Provide the (x, y) coordinate of the cell's center where the given text is located.  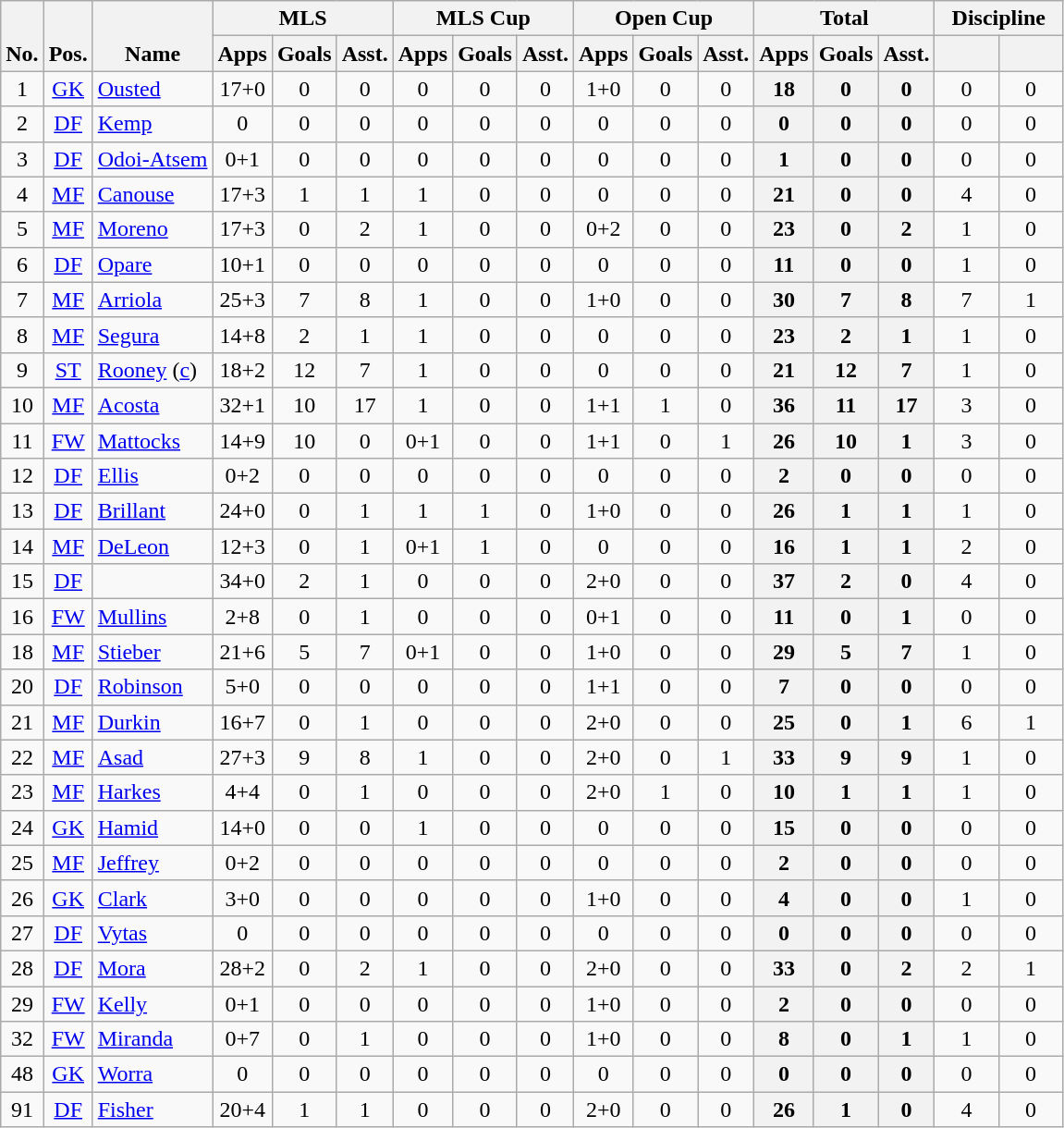
37 (784, 582)
DeLeon (153, 546)
32 (22, 1039)
Canouse (153, 194)
28+2 (242, 968)
30 (784, 300)
48 (22, 1074)
Miranda (153, 1039)
Hamid (153, 828)
10+1 (242, 264)
Mattocks (153, 441)
27+3 (242, 757)
14 (22, 546)
2+8 (242, 617)
3+0 (242, 898)
0+7 (242, 1039)
16+7 (242, 722)
14+9 (242, 441)
24+0 (242, 511)
Clark (153, 898)
Acosta (153, 405)
Odoi-Atsem (153, 159)
25+3 (242, 300)
Worra (153, 1074)
Rooney (c) (153, 370)
MLS Cup (483, 18)
Mora (153, 968)
91 (22, 1110)
Segura (153, 335)
32+1 (242, 405)
Total (845, 18)
Pos. (68, 36)
14+0 (242, 828)
Kelly (153, 1003)
MLS (303, 18)
Robinson (153, 687)
Kemp (153, 124)
18+2 (242, 370)
Ellis (153, 476)
Name (153, 36)
21+6 (242, 652)
5+0 (242, 687)
ST (68, 370)
Durkin (153, 722)
Moreno (153, 229)
28 (22, 968)
22 (22, 757)
Arriola (153, 300)
36 (784, 405)
17+0 (242, 89)
27 (22, 933)
34+0 (242, 582)
Fisher (153, 1110)
Brillant (153, 511)
4+4 (242, 792)
20+4 (242, 1110)
13 (22, 511)
12+3 (242, 546)
Ousted (153, 89)
No. (22, 36)
Open Cup (664, 18)
Vytas (153, 933)
Asad (153, 757)
Opare (153, 264)
Jeffrey (153, 863)
Discipline (998, 18)
20 (22, 687)
Stieber (153, 652)
24 (22, 828)
Harkes (153, 792)
14+8 (242, 335)
Mullins (153, 617)
